Pinpoint the cell where the given text exists, returning its [X, Y] midpoint coordinate. 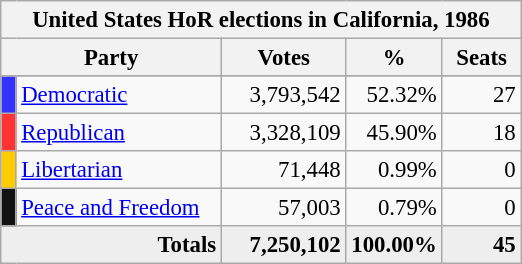
71,448 [284, 170]
Seats [482, 58]
% [394, 58]
Peace and Freedom [119, 208]
Party [112, 58]
18 [482, 133]
Totals [112, 245]
57,003 [284, 208]
United States HoR elections in California, 1986 [261, 20]
0.79% [394, 208]
7,250,102 [284, 245]
27 [482, 95]
3,793,542 [284, 95]
3,328,109 [284, 133]
45.90% [394, 133]
100.00% [394, 245]
45 [482, 245]
Democratic [119, 95]
0.99% [394, 170]
Libertarian [119, 170]
Votes [284, 58]
52.32% [394, 95]
Republican [119, 133]
